Provide the (X, Y) coordinate of the cell's center where the given text is located.  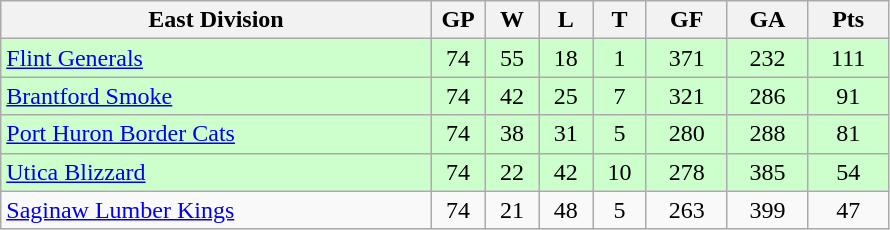
Brantford Smoke (216, 96)
GF (686, 20)
321 (686, 96)
21 (512, 210)
55 (512, 58)
1 (620, 58)
7 (620, 96)
10 (620, 172)
371 (686, 58)
385 (768, 172)
T (620, 20)
263 (686, 210)
22 (512, 172)
232 (768, 58)
GA (768, 20)
54 (848, 172)
91 (848, 96)
GP (458, 20)
286 (768, 96)
399 (768, 210)
L (566, 20)
111 (848, 58)
25 (566, 96)
East Division (216, 20)
38 (512, 134)
47 (848, 210)
Saginaw Lumber Kings (216, 210)
18 (566, 58)
Port Huron Border Cats (216, 134)
31 (566, 134)
48 (566, 210)
W (512, 20)
288 (768, 134)
Flint Generals (216, 58)
81 (848, 134)
278 (686, 172)
Utica Blizzard (216, 172)
280 (686, 134)
Pts (848, 20)
